Detect which cell encompasses the target text, then output its (x, y) center coordinate. 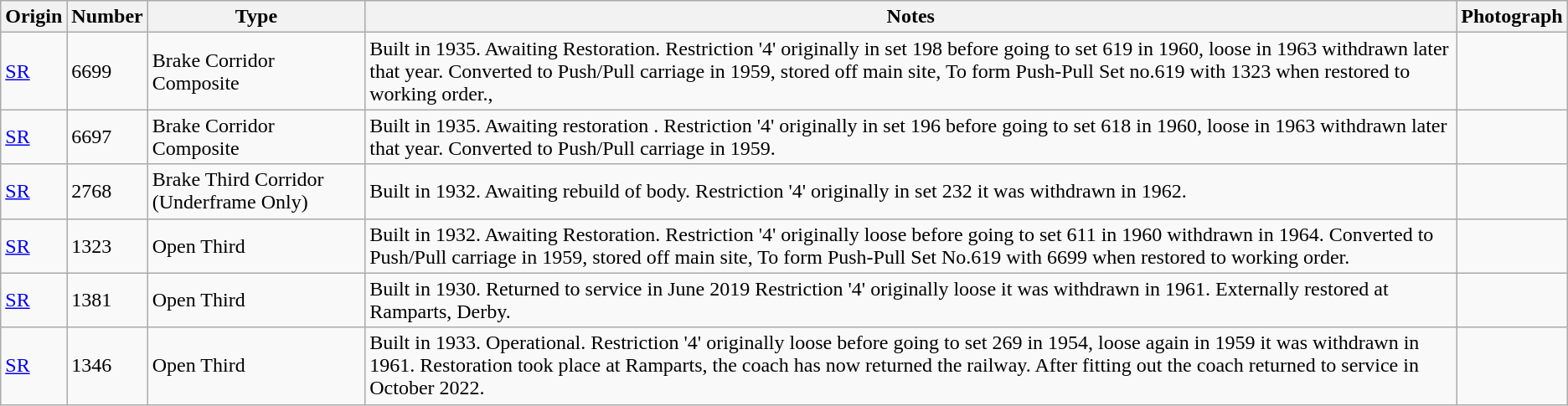
1346 (107, 366)
Number (107, 17)
2768 (107, 191)
6699 (107, 71)
Origin (34, 17)
Brake Third Corridor (Underframe Only) (256, 191)
Built in 1930. Returned to service in June 2019 Restriction '4' originally loose it was withdrawn in 1961. Externally restored at Ramparts, Derby. (911, 300)
1323 (107, 246)
Notes (911, 17)
1381 (107, 300)
Built in 1932. Awaiting rebuild of body. Restriction '4' originally in set 232 it was withdrawn in 1962. (911, 191)
Type (256, 17)
Photograph (1512, 17)
6697 (107, 137)
